Detect which cell encompasses the target text, then output its (X, Y) center coordinate. 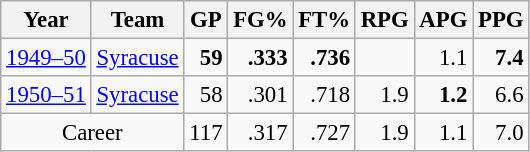
1.2 (444, 95)
1949–50 (46, 58)
.317 (260, 133)
.736 (324, 58)
APG (444, 20)
GP (206, 20)
Team (138, 20)
.333 (260, 58)
58 (206, 95)
FG% (260, 20)
7.4 (501, 58)
PPG (501, 20)
7.0 (501, 133)
Career (92, 133)
6.6 (501, 95)
.718 (324, 95)
.727 (324, 133)
.301 (260, 95)
RPG (384, 20)
Year (46, 20)
1950–51 (46, 95)
117 (206, 133)
FT% (324, 20)
59 (206, 58)
